Pinpoint the cell where the given text exists, returning its [x, y] midpoint coordinate. 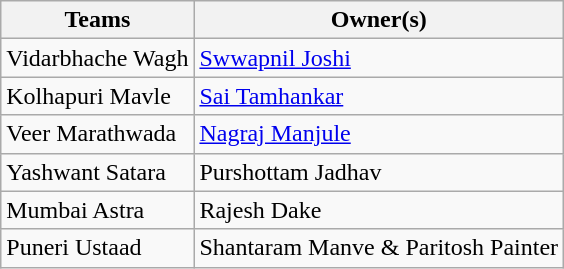
Teams [98, 20]
Veer Marathwada [98, 134]
Sai Tamhankar [379, 96]
Puneri Ustaad [98, 248]
Nagraj Manjule [379, 134]
Kolhapuri Mavle [98, 96]
Shantaram Manve & Paritosh Painter [379, 248]
Swwapnil Joshi [379, 58]
Mumbai Astra [98, 210]
Purshottam Jadhav [379, 172]
Vidarbhache Wagh [98, 58]
Rajesh Dake [379, 210]
Yashwant Satara [98, 172]
Owner(s) [379, 20]
